From the cell containing the given text, extract its center point as (x, y) coordinate. 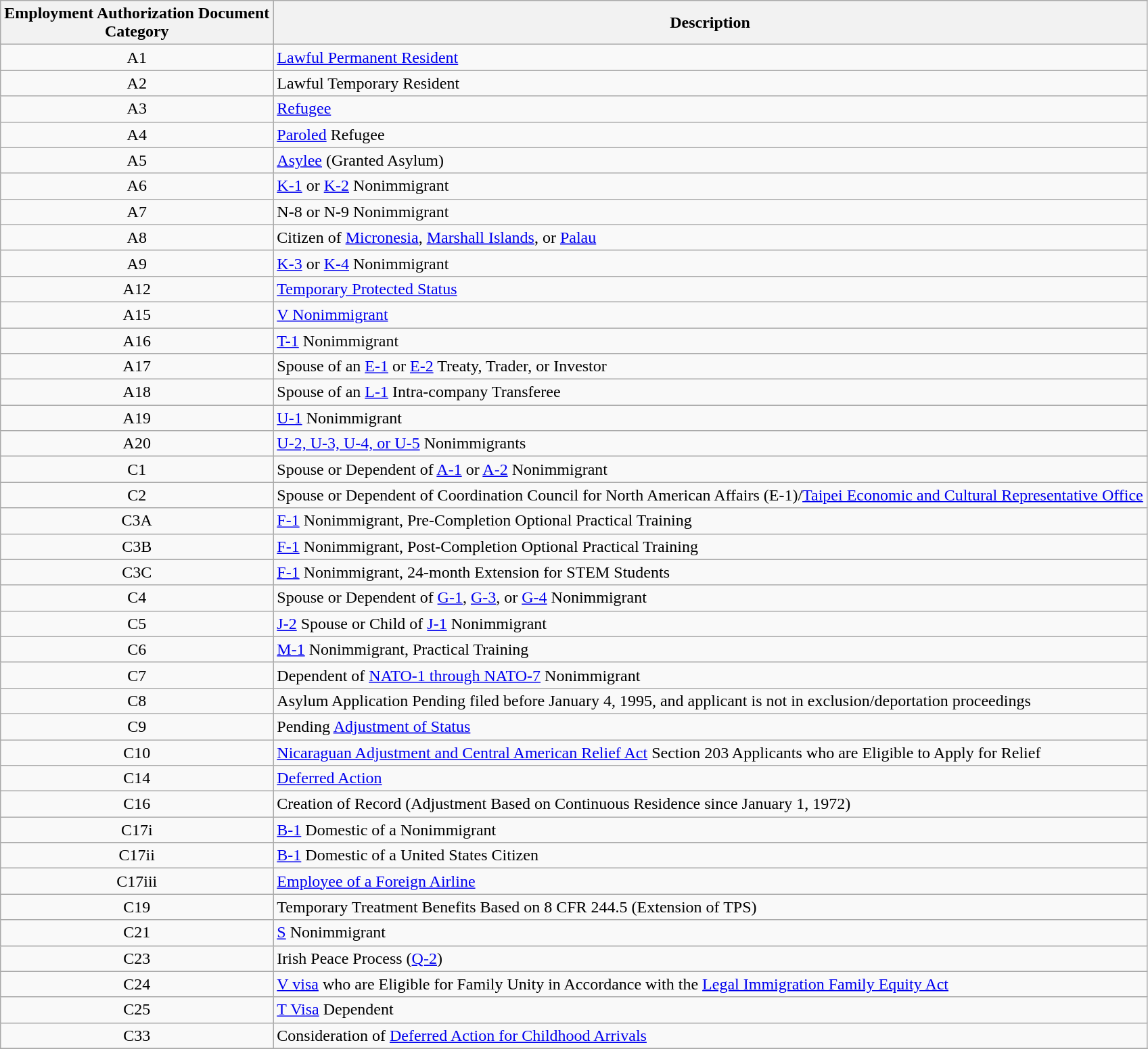
Spouse or Dependent of G-1, G-3, or G-4 Nonimmigrant (710, 598)
C33 (137, 1035)
C3A (137, 521)
C6 (137, 649)
C5 (137, 624)
V Nonimmigrant (710, 314)
A4 (137, 135)
C3B (137, 546)
C17ii (137, 856)
A6 (137, 186)
K-1 or K-2 Nonimmigrant (710, 186)
C21 (137, 933)
Description (710, 23)
N-8 or N-9 Nonimmigrant (710, 212)
A5 (137, 160)
A7 (137, 212)
A20 (137, 444)
A9 (137, 263)
A12 (137, 289)
C8 (137, 701)
Temporary Treatment Benefits Based on 8 CFR 244.5 (Extension of TPS) (710, 907)
A2 (137, 83)
Lawful Permanent Resident (710, 57)
C9 (137, 726)
Deferred Action (710, 778)
C10 (137, 753)
M-1 Nonimmigrant, Practical Training (710, 649)
Citizen of Micronesia, Marshall Islands, or Palau (710, 237)
F-1 Nonimmigrant, Pre-Completion Optional Practical Training (710, 521)
Temporary Protected Status (710, 289)
Refugee (710, 109)
K-3 or K-4 Nonimmigrant (710, 263)
C17i (137, 830)
T-1 Nonimmigrant (710, 340)
A15 (137, 314)
B-1 Domestic of a United States Citizen (710, 856)
S Nonimmigrant (710, 933)
Pending Adjustment of Status (710, 726)
Paroled Refugee (710, 135)
F-1 Nonimmigrant, Post-Completion Optional Practical Training (710, 546)
A3 (137, 109)
Spouse of an L-1 Intra-company Transferee (710, 392)
Spouse of an E-1 or E-2 Treaty, Trader, or Investor (710, 367)
C1 (137, 469)
J-2 Spouse or Child of J-1 Nonimmigrant (710, 624)
T Visa Dependent (710, 1010)
Employment Authorization Document Category (137, 23)
C14 (137, 778)
C19 (137, 907)
Dependent of NATO-1 through NATO-7 Nonimmigrant (710, 675)
A1 (137, 57)
C17iii (137, 881)
Nicaraguan Adjustment and Central American Relief Act Section 203 Applicants who are Eligible to Apply for Relief (710, 753)
A19 (137, 418)
A8 (137, 237)
C25 (137, 1010)
Employee of a Foreign Airline (710, 881)
Spouse or Dependent of A-1 or A-2 Nonimmigrant (710, 469)
C24 (137, 984)
B-1 Domestic of a Nonimmigrant (710, 830)
Asylum Application Pending filed before January 4, 1995, and applicant is not in exclusion/deportation proceedings (710, 701)
C2 (137, 495)
F-1 Nonimmigrant, 24-month Extension for STEM Students (710, 572)
Spouse or Dependent of Coordination Council for North American Affairs (E-1)/Taipei Economic and Cultural Representative Office (710, 495)
Consideration of Deferred Action for Childhood Arrivals (710, 1035)
A17 (137, 367)
Asylee (Granted Asylum) (710, 160)
A16 (137, 340)
C3C (137, 572)
V visa who are Eligible for Family Unity in Accordance with the Legal Immigration Family Equity Act (710, 984)
A18 (137, 392)
C16 (137, 804)
C4 (137, 598)
C23 (137, 958)
Creation of Record (Adjustment Based on Continuous Residence since January 1, 1972) (710, 804)
Lawful Temporary Resident (710, 83)
U-2, U-3, U-4, or U-5 Nonimmigrants (710, 444)
U-1 Nonimmigrant (710, 418)
Irish Peace Process (Q-2) (710, 958)
C7 (137, 675)
